For the text-containing cell, return its midpoint in [X, Y] coordinate format. 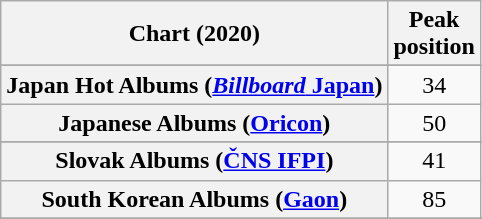
Chart (2020) [194, 34]
Japanese Albums (Oricon) [194, 123]
85 [434, 199]
Peakposition [434, 34]
Japan Hot Albums (Billboard Japan) [194, 85]
50 [434, 123]
Slovak Albums (ČNS IFPI) [194, 161]
South Korean Albums (Gaon) [194, 199]
41 [434, 161]
34 [434, 85]
